Identify which cell holds the provided text, then report its [X, Y] central coordinate. 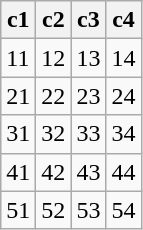
44 [124, 172]
c4 [124, 20]
54 [124, 210]
41 [18, 172]
c3 [88, 20]
14 [124, 58]
11 [18, 58]
13 [88, 58]
43 [88, 172]
23 [88, 96]
12 [54, 58]
33 [88, 134]
c2 [54, 20]
c1 [18, 20]
51 [18, 210]
32 [54, 134]
31 [18, 134]
24 [124, 96]
53 [88, 210]
21 [18, 96]
22 [54, 96]
42 [54, 172]
52 [54, 210]
34 [124, 134]
